Pinpoint the cell where the given text exists, returning its (X, Y) midpoint coordinate. 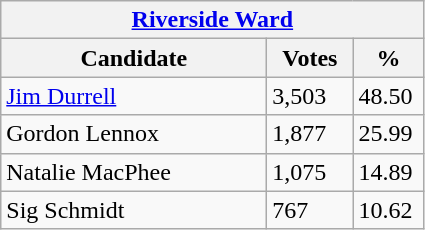
Riverside Ward (212, 20)
% (388, 58)
Sig Schmidt (134, 210)
48.50 (388, 96)
3,503 (310, 96)
25.99 (388, 134)
767 (310, 210)
Votes (310, 58)
Jim Durrell (134, 96)
10.62 (388, 210)
Gordon Lennox (134, 134)
Natalie MacPhee (134, 172)
1,877 (310, 134)
1,075 (310, 172)
14.89 (388, 172)
Candidate (134, 58)
